Find where the given text appears and provide that cell's center as [x, y] coordinate. 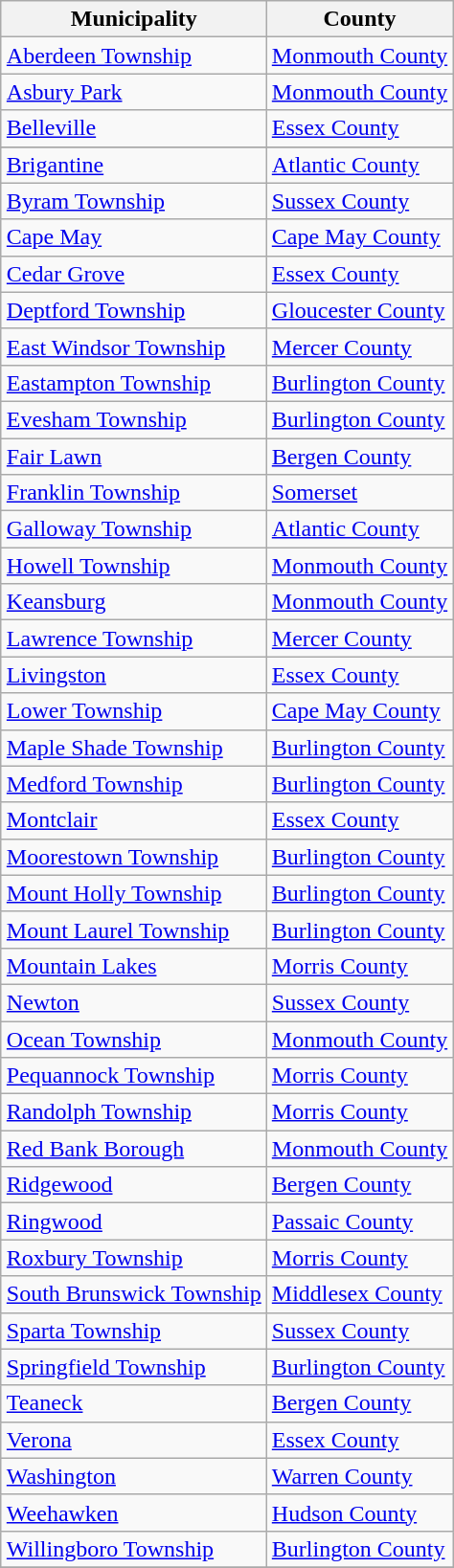
Passaic County [359, 1221]
Medford Township [134, 784]
Mount Laurel Township [134, 930]
Roxbury Township [134, 1258]
Washington [134, 1476]
Randolph Township [134, 1112]
Keansburg [134, 602]
Lower Township [134, 711]
Maple Shade Township [134, 748]
Cape May [134, 237]
Fair Lawn [134, 457]
Ocean Township [134, 1039]
South Brunswick Township [134, 1294]
Livingston [134, 675]
Mount Holly Township [134, 893]
Moorestown Township [134, 857]
Sparta Township [134, 1331]
Springfield Township [134, 1367]
Hudson County [359, 1512]
Franklin Township [134, 493]
Somerset [359, 493]
Verona [134, 1440]
Aberdeen Township [134, 56]
Lawrence Township [134, 638]
Howell Township [134, 566]
Deptford Township [134, 310]
Asbury Park [134, 92]
Brigantine [134, 165]
Middlesex County [359, 1294]
Evesham Township [134, 419]
Pequannock Township [134, 1076]
Warren County [359, 1476]
East Windsor Township [134, 347]
Mountain Lakes [134, 966]
Willingboro Township [134, 1549]
Belleville [134, 128]
Newton [134, 1002]
Gloucester County [359, 310]
Weehawken [134, 1512]
County [359, 19]
Municipality [134, 19]
Ridgewood [134, 1185]
Teaneck [134, 1403]
Eastampton Township [134, 383]
Red Bank Borough [134, 1149]
Byram Township [134, 201]
Cedar Grove [134, 274]
Montclair [134, 820]
Galloway Township [134, 529]
Ringwood [134, 1221]
